Extract the (X, Y) coordinate from the center of the cell holding the provided text.  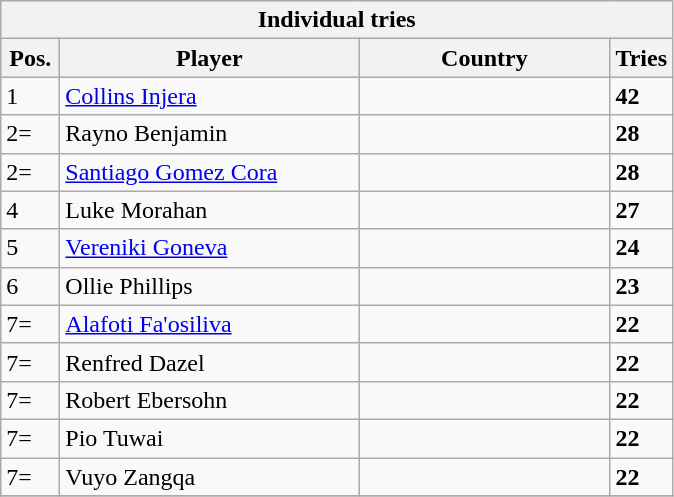
Collins Injera (210, 96)
Renfred Dazel (210, 362)
Individual tries (337, 20)
Player (210, 58)
Country (484, 58)
5 (30, 248)
Robert Ebersohn (210, 400)
Pos. (30, 58)
Vereniki Goneva (210, 248)
Rayno Benjamin (210, 134)
Luke Morahan (210, 210)
Vuyo Zangqa (210, 477)
6 (30, 286)
Ollie Phillips (210, 286)
Alafoti Fa'osiliva (210, 324)
27 (642, 210)
4 (30, 210)
Santiago Gomez Cora (210, 172)
42 (642, 96)
Pio Tuwai (210, 438)
1 (30, 96)
23 (642, 286)
24 (642, 248)
Tries (642, 58)
